Find where the given text appears and provide that cell's center as (x, y) coordinate. 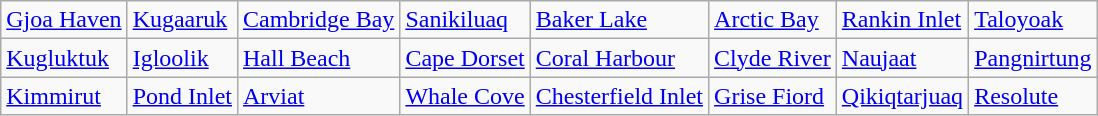
Kugluktuk (64, 58)
Taloyoak (1033, 20)
Naujaat (902, 58)
Kugaaruk (182, 20)
Baker Lake (619, 20)
Kimmirut (64, 96)
Arviat (318, 96)
Hall Beach (318, 58)
Clyde River (773, 58)
Sanikiluaq (465, 20)
Gjoa Haven (64, 20)
Arctic Bay (773, 20)
Cambridge Bay (318, 20)
Chesterfield Inlet (619, 96)
Coral Harbour (619, 58)
Cape Dorset (465, 58)
Pangnirtung (1033, 58)
Qikiqtarjuaq (902, 96)
Rankin Inlet (902, 20)
Whale Cove (465, 96)
Igloolik (182, 58)
Grise Fiord (773, 96)
Pond Inlet (182, 96)
Resolute (1033, 96)
